Pinpoint the cell where the given text exists, returning its (x, y) midpoint coordinate. 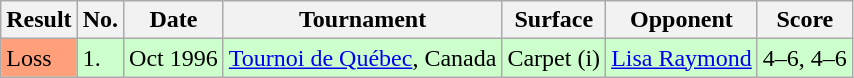
Result (39, 20)
Surface (554, 20)
Tournoi de Québec, Canada (362, 58)
Oct 1996 (174, 58)
Score (804, 20)
Date (174, 20)
4–6, 4–6 (804, 58)
Lisa Raymond (682, 58)
Loss (39, 58)
1. (100, 58)
Opponent (682, 20)
No. (100, 20)
Tournament (362, 20)
Carpet (i) (554, 58)
